From the cell containing the given text, extract its center point as [X, Y] coordinate. 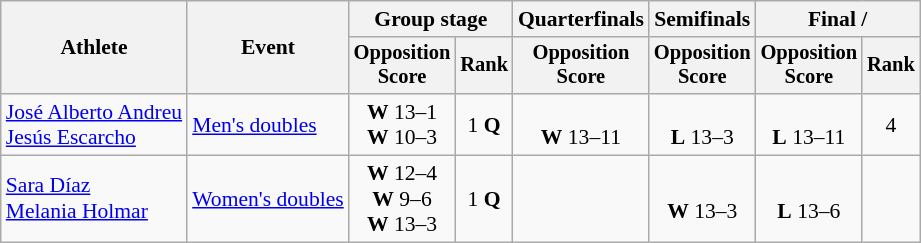
Sara DíazMelania Holmar [94, 200]
W 13–3 [702, 200]
Quarterfinals [581, 19]
W 13–11 [581, 124]
Event [268, 48]
L 13–6 [810, 200]
Women's doubles [268, 200]
L 13–3 [702, 124]
W 12–4 W 9–6 W 13–3 [402, 200]
José Alberto AndreuJesús Escarcho [94, 124]
Athlete [94, 48]
4 [891, 124]
Men's doubles [268, 124]
Group stage [431, 19]
Semifinals [702, 19]
Final / [838, 19]
L 13–11 [810, 124]
W 13–1 W 10–3 [402, 124]
